Search for the cell housing the specified text and yield its (x, y) center coordinate. 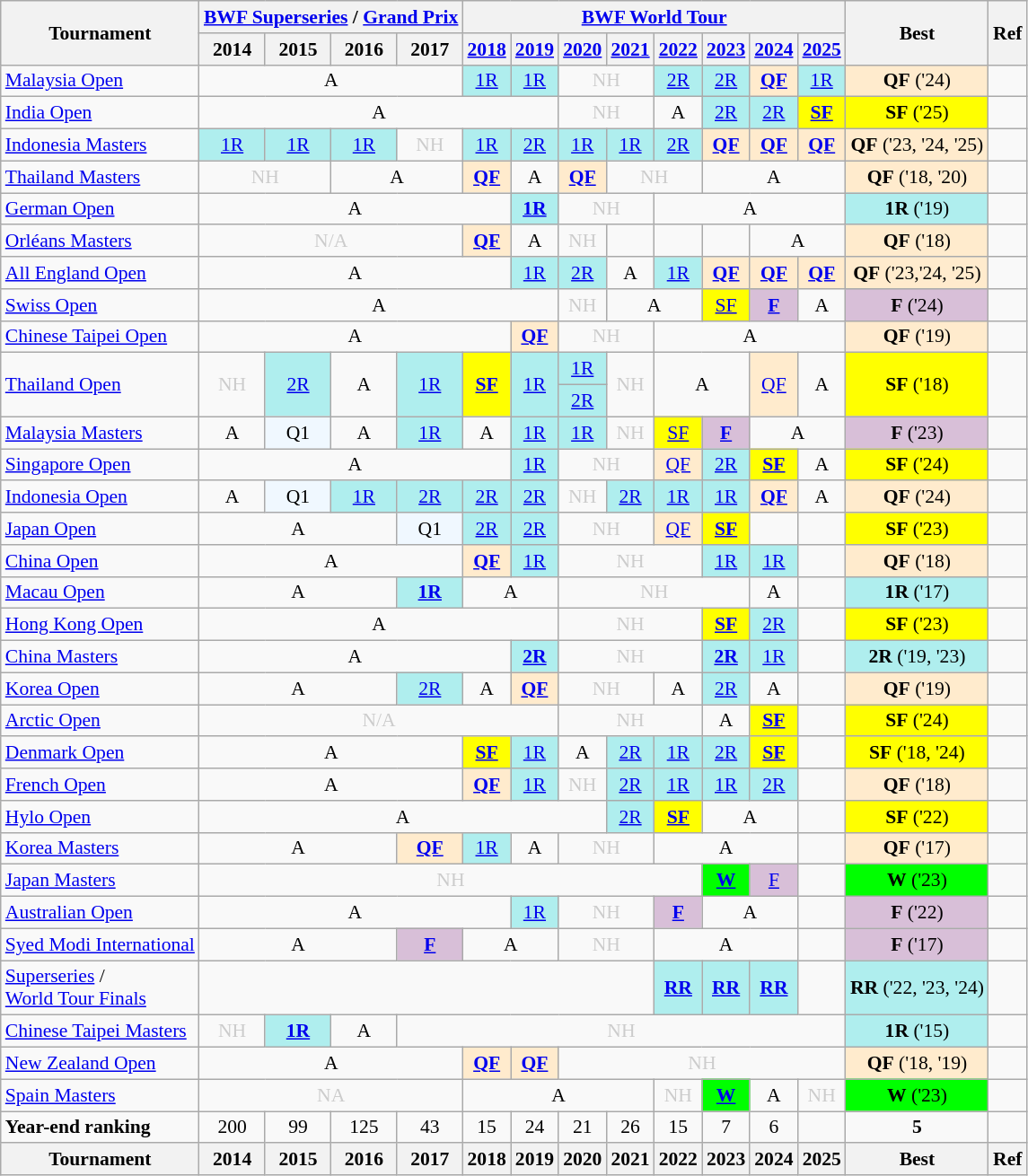
China Open (101, 561)
China Masters (101, 657)
Macau Open (101, 592)
Thailand Masters (101, 177)
Hylo Open (101, 817)
Japan Masters (101, 881)
QF ('17) (918, 848)
F ('17) (918, 944)
NA (331, 1095)
Year-end ranking (101, 1128)
1R ('15) (918, 1031)
Australian Open (101, 913)
7 (725, 1128)
Singapore Open (101, 465)
26 (630, 1128)
SF ('25) (918, 113)
1R ('17) (918, 592)
QF ('18, '20) (918, 177)
Malaysia Open (101, 81)
India Open (101, 113)
BWF Superseries / Grand Prix (331, 17)
Japan Open (101, 529)
Orléans Masters (101, 241)
All England Open (101, 273)
French Open (101, 785)
SF ('22) (918, 817)
F ('23) (918, 433)
RR ('22, '23, '24) (918, 987)
21 (582, 1128)
Hong Kong Open (101, 625)
125 (365, 1128)
Korea Open (101, 689)
QF ('23, '24, '25) (918, 145)
99 (298, 1128)
F ('24) (918, 305)
SF ('18) (918, 384)
Indonesia Masters (101, 145)
Syed Modi International (101, 944)
Korea Masters (101, 848)
Spain Masters (101, 1095)
Thailand Open (101, 384)
1R ('19) (918, 209)
Swiss Open (101, 305)
24 (535, 1128)
QF ('18, '19) (918, 1064)
5 (918, 1128)
Chinese Taipei Open (101, 337)
Denmark Open (101, 753)
2R ('19, '23) (918, 657)
New Zealand Open (101, 1064)
Indonesia Open (101, 497)
Arctic Open (101, 721)
Malaysia Masters (101, 433)
BWF World Tour (654, 17)
Chinese Taipei Masters (101, 1031)
Superseries / World Tour Finals (101, 987)
F ('22) (918, 913)
43 (429, 1128)
QF ('23,'24, '25) (918, 273)
200 (232, 1128)
German Open (101, 209)
6 (774, 1128)
SF ('18, '24) (918, 753)
